Pinpoint the cell where the given text exists, returning its [X, Y] midpoint coordinate. 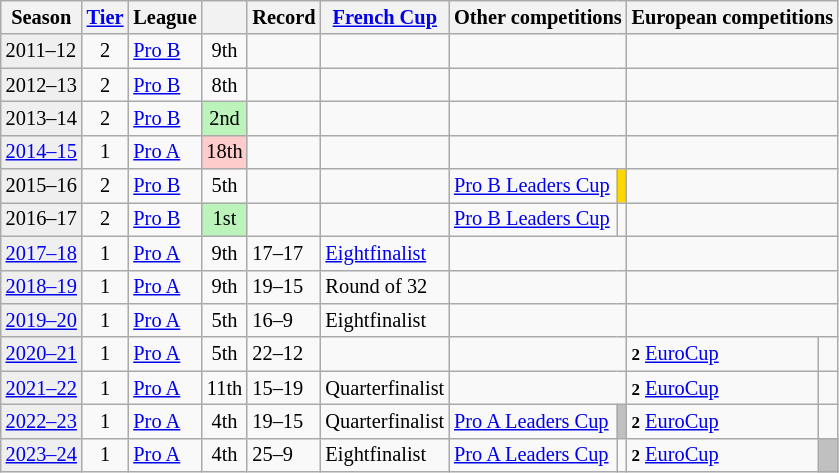
25–9 [284, 455]
Tier [106, 17]
2020–21 [42, 354]
2023–24 [42, 455]
Round of 32 [386, 287]
2nd [225, 118]
2014–15 [42, 152]
2016–17 [42, 219]
2019–20 [42, 320]
Other competitions [538, 17]
French Cup [386, 17]
15–19 [284, 388]
European competitions [733, 17]
2021–22 [42, 388]
Record [284, 17]
18th [225, 152]
1st [225, 219]
22–12 [284, 354]
2017–18 [42, 253]
2015–16 [42, 186]
16–9 [284, 320]
2012–13 [42, 85]
2022–23 [42, 421]
League [164, 17]
11th [225, 388]
Season [42, 17]
17–17 [284, 253]
2013–14 [42, 118]
2011–12 [42, 51]
8th [225, 85]
2018–19 [42, 287]
